Pinpoint the cell where the given text exists, returning its [x, y] midpoint coordinate. 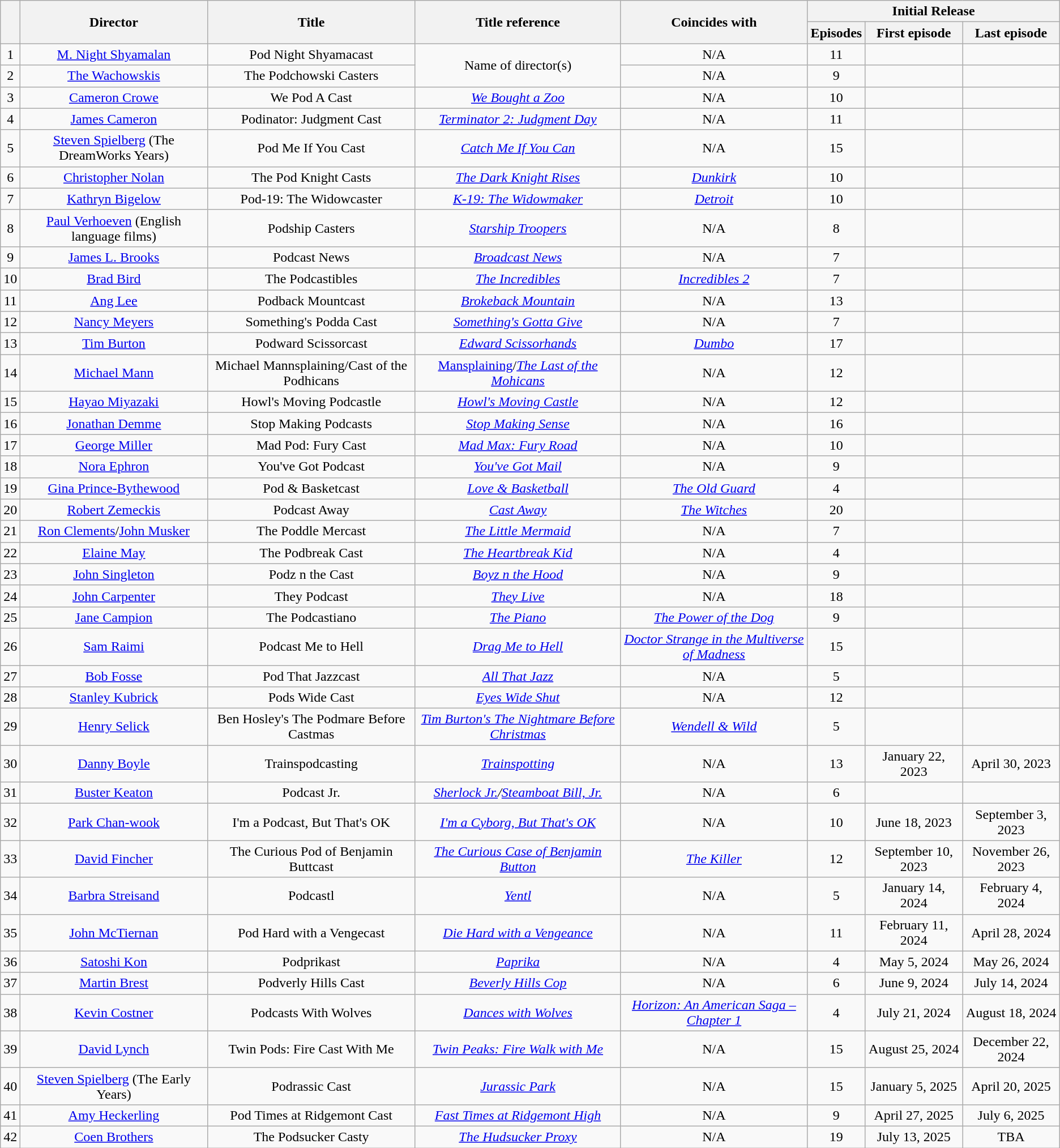
Sherlock Jr./Steamboat Bill, Jr. [518, 793]
Paul Verhoeven (English language films) [114, 228]
The Dark Knight Rises [518, 177]
Coen Brothers [114, 1137]
Ben Hosley's The Podmare Before Castmas [311, 727]
July 21, 2024 [914, 1013]
July 13, 2025 [914, 1137]
Park Chan-wook [114, 822]
Jonathan Demme [114, 424]
Pod-19: The Widowcaster [311, 199]
They Live [518, 596]
You've Got Podcast [311, 467]
Danny Boyle [114, 763]
You've Got Mail [518, 467]
All That Jazz [518, 676]
Detroit [714, 199]
Bob Fosse [114, 676]
TBA [1011, 1137]
Steven Spielberg (The DreamWorks Years) [114, 148]
Pod Times at Ridgemont Cast [311, 1115]
Fast Times at Ridgemont High [518, 1115]
Episodes [836, 33]
Trainspotting [518, 763]
June 18, 2023 [914, 822]
30 [10, 763]
Kathryn Bigelow [114, 199]
David Fincher [114, 859]
25 [10, 617]
Henry Selick [114, 727]
32 [10, 822]
Beverly Hills Cop [518, 983]
Satoshi Kon [114, 962]
Podrassic Cast [311, 1086]
Brokeback Mountain [518, 301]
Michael Mann [114, 373]
2 [10, 76]
Catch Me If You Can [518, 148]
September 3, 2023 [1011, 822]
Nancy Meyers [114, 322]
April 30, 2023 [1011, 763]
27 [10, 676]
The Witches [714, 510]
The Poddle Mercast [311, 531]
Podship Casters [311, 228]
Pod & Basketcast [311, 488]
Amy Heckerling [114, 1115]
Ron Clements/John Musker [114, 531]
April 28, 2024 [1011, 932]
Jane Campion [114, 617]
Trainspodcasting [311, 763]
April 20, 2025 [1011, 1086]
The Incredibles [518, 279]
Starship Troopers [518, 228]
Nora Ephron [114, 467]
Drag Me to Hell [518, 647]
Gina Prince-Bythewood [114, 488]
The Old Guard [714, 488]
Podcast Away [311, 510]
The Piano [518, 617]
The Power of the Dog [714, 617]
The Podcastibles [311, 279]
The Podchowski Casters [311, 76]
Podz n the Cast [311, 574]
Christopher Nolan [114, 177]
Martin Brest [114, 983]
Wendell & Wild [714, 727]
James L. Brooks [114, 257]
May 26, 2024 [1011, 962]
22 [10, 553]
November 26, 2023 [1011, 859]
Yentl [518, 896]
John McTiernan [114, 932]
38 [10, 1013]
Terminator 2: Judgment Day [518, 119]
Podcast Jr. [311, 793]
January 5, 2025 [914, 1086]
Title [311, 22]
40 [10, 1086]
Boyz n the Hood [518, 574]
Horizon: An American Saga – Chapter 1 [714, 1013]
Jurassic Park [518, 1086]
Something's Podda Cast [311, 322]
Elaine May [114, 553]
George Miller [114, 445]
29 [10, 727]
Die Hard with a Vengeance [518, 932]
Tim Burton [114, 344]
Podprikast [311, 962]
We Bought a Zoo [518, 97]
Podcast News [311, 257]
Steven Spielberg (The Early Years) [114, 1086]
May 5, 2024 [914, 962]
K-19: The Widowmaker [518, 199]
The Little Mermaid [518, 531]
41 [10, 1115]
Director [114, 22]
Dumbo [714, 344]
The Podsucker Casty [311, 1137]
M. Night Shyamalan [114, 54]
We Pod A Cast [311, 97]
Cast Away [518, 510]
Pod Night Shyamacast [311, 54]
Ang Lee [114, 301]
Podinator: Judgment Cast [311, 119]
Podcast Me to Hell [311, 647]
Coincides with [714, 22]
February 4, 2024 [1011, 896]
I'm a Podcast, But That's OK [311, 822]
Stanley Kubrick [114, 698]
36 [10, 962]
Robert Zemeckis [114, 510]
They Podcast [311, 596]
June 9, 2024 [914, 983]
Mad Pod: Fury Cast [311, 445]
Buster Keaton [114, 793]
Cameron Crowe [114, 97]
David Lynch [114, 1049]
January 14, 2024 [914, 896]
The Heartbreak Kid [518, 553]
Name of director(s) [518, 65]
28 [10, 698]
Something's Gotta Give [518, 322]
Love & Basketball [518, 488]
Twin Pods: Fire Cast With Me [311, 1049]
John Singleton [114, 574]
Podcastl [311, 896]
42 [10, 1137]
34 [10, 896]
January 22, 2023 [914, 763]
3 [10, 97]
Broadcast News [518, 257]
Podverly Hills Cast [311, 983]
Mansplaining/The Last of the Mohicans [518, 373]
July 6, 2025 [1011, 1115]
Stop Making Sense [518, 424]
Howl's Moving Podcastle [311, 402]
Doctor Strange in the Multiverse of Madness [714, 647]
Initial Release [933, 11]
Title reference [518, 22]
21 [10, 531]
23 [10, 574]
14 [10, 373]
Pod That Jazzcast [311, 676]
Pod Me If You Cast [311, 148]
September 10, 2023 [914, 859]
Barbra Streisand [114, 896]
24 [10, 596]
Podward Scissorcast [311, 344]
August 18, 2024 [1011, 1013]
Sam Raimi [114, 647]
The Hudsucker Proxy [518, 1137]
Pod Hard with a Vengecast [311, 932]
Hayao Miyazaki [114, 402]
First episode [914, 33]
Last episode [1011, 33]
The Curious Case of Benjamin Button [518, 859]
August 25, 2024 [914, 1049]
Michael Mannsplaining/Cast of the Podhicans [311, 373]
Pods Wide Cast [311, 698]
The Podcastiano [311, 617]
James Cameron [114, 119]
Edward Scissorhands [518, 344]
Twin Peaks: Fire Walk with Me [518, 1049]
Dunkirk [714, 177]
1 [10, 54]
December 22, 2024 [1011, 1049]
Paprika [518, 962]
The Killer [714, 859]
Eyes Wide Shut [518, 698]
The Pod Knight Casts [311, 177]
Incredibles 2 [714, 279]
Kevin Costner [114, 1013]
Tim Burton's The Nightmare Before Christmas [518, 727]
39 [10, 1049]
37 [10, 983]
July 14, 2024 [1011, 983]
31 [10, 793]
I'm a Cyborg, But That's OK [518, 822]
Stop Making Podcasts [311, 424]
Howl's Moving Castle [518, 402]
26 [10, 647]
John Carpenter [114, 596]
Mad Max: Fury Road [518, 445]
35 [10, 932]
The Podbreak Cast [311, 553]
February 11, 2024 [914, 932]
Podback Mountcast [311, 301]
The Wachowskis [114, 76]
Brad Bird [114, 279]
The Curious Pod of Benjamin Buttcast [311, 859]
33 [10, 859]
Podcasts With Wolves [311, 1013]
April 27, 2025 [914, 1115]
Dances with Wolves [518, 1013]
